Search for the cell housing the specified text and yield its [x, y] center coordinate. 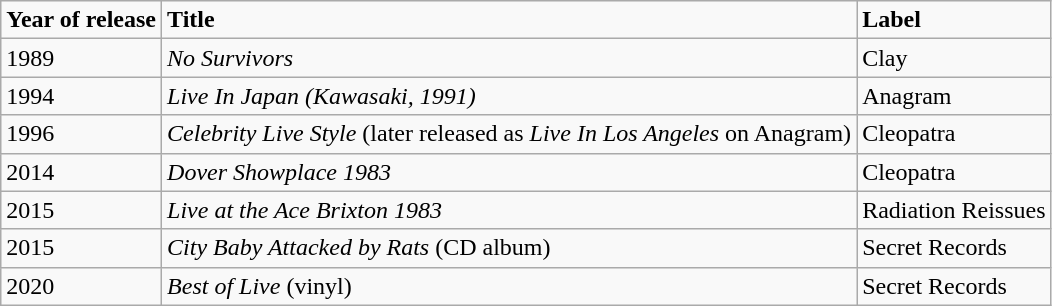
No Survivors [510, 58]
1996 [82, 134]
Dover Showplace 1983 [510, 172]
1989 [82, 58]
2014 [82, 172]
2020 [82, 286]
Clay [954, 58]
Anagram [954, 96]
Best of Live (vinyl) [510, 286]
Label [954, 20]
Celebrity Live Style (later released as Live In Los Angeles on Anagram) [510, 134]
City Baby Attacked by Rats (CD album) [510, 248]
Live at the Ace Brixton 1983 [510, 210]
Radiation Reissues [954, 210]
Title [510, 20]
Live In Japan (Kawasaki, 1991) [510, 96]
1994 [82, 96]
Year of release [82, 20]
